Provide the [x, y] coordinate of the cell's center where the given text is located.  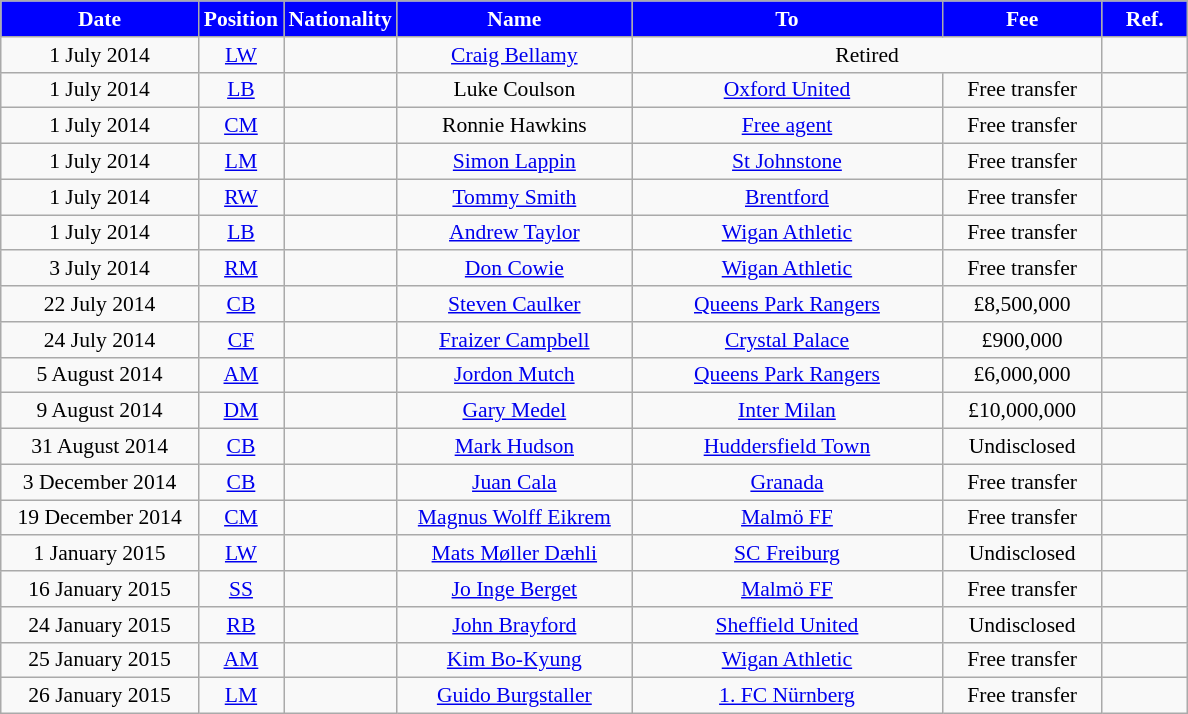
19 December 2014 [100, 518]
Huddersfield Town [787, 447]
Position [240, 19]
Fraizer Campbell [514, 340]
£900,000 [1022, 340]
1. FC Nürnberg [787, 696]
Name [514, 19]
22 July 2014 [100, 304]
RB [240, 625]
Juan Cala [514, 482]
Craig Bellamy [514, 55]
Jo Inge Berget [514, 589]
16 January 2015 [100, 589]
Retired [867, 55]
Date [100, 19]
£8,500,000 [1022, 304]
24 July 2014 [100, 340]
24 January 2015 [100, 625]
3 December 2014 [100, 482]
26 January 2015 [100, 696]
CF [240, 340]
To [787, 19]
Don Cowie [514, 269]
£6,000,000 [1022, 375]
Mats Møller Dæhli [514, 554]
Free agent [787, 126]
DM [240, 411]
Mark Hudson [514, 447]
3 July 2014 [100, 269]
9 August 2014 [100, 411]
5 August 2014 [100, 375]
£10,000,000 [1022, 411]
Andrew Taylor [514, 233]
RW [240, 197]
Kim Bo-Kyung [514, 660]
Steven Caulker [514, 304]
SC Freiburg [787, 554]
Inter Milan [787, 411]
Ronnie Hawkins [514, 126]
Guido Burgstaller [514, 696]
25 January 2015 [100, 660]
Granada [787, 482]
John Brayford [514, 625]
Ref. [1144, 19]
SS [240, 589]
Gary Medel [514, 411]
RM [240, 269]
Crystal Palace [787, 340]
31 August 2014 [100, 447]
Brentford [787, 197]
1 January 2015 [100, 554]
Oxford United [787, 90]
Magnus Wolff Eikrem [514, 518]
Luke Coulson [514, 90]
Tommy Smith [514, 197]
Sheffield United [787, 625]
St Johnstone [787, 162]
Fee [1022, 19]
Jordon Mutch [514, 375]
Simon Lappin [514, 162]
Nationality [340, 19]
